Pinpoint the cell where the given text exists, returning its [X, Y] midpoint coordinate. 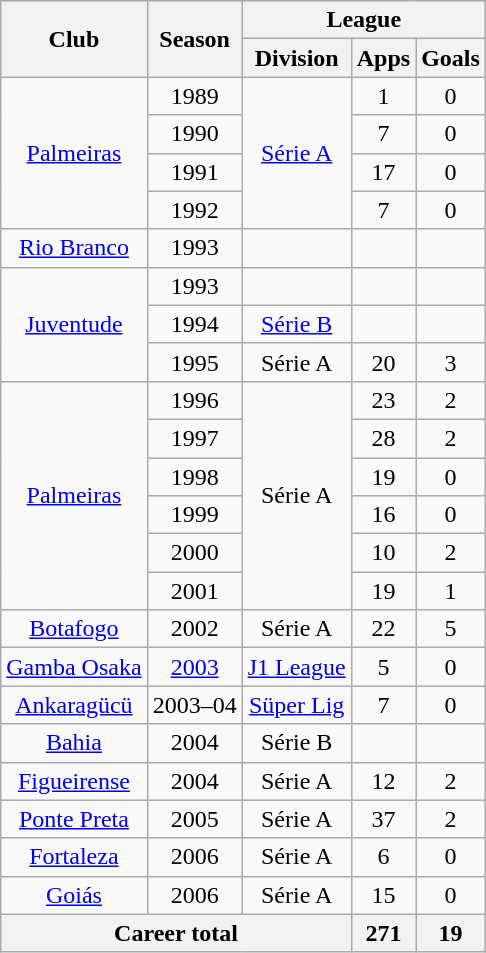
2003 [194, 667]
271 [383, 933]
1989 [194, 96]
10 [383, 553]
Club [74, 39]
37 [383, 819]
2001 [194, 591]
Apps [383, 58]
1990 [194, 134]
1998 [194, 477]
6 [383, 857]
Ankaragücü [74, 705]
Career total [176, 933]
Juventude [74, 324]
1991 [194, 172]
Rio Branco [74, 248]
1997 [194, 438]
2000 [194, 553]
16 [383, 515]
1999 [194, 515]
Fortaleza [74, 857]
20 [383, 362]
Division [296, 58]
17 [383, 172]
1996 [194, 400]
28 [383, 438]
Ponte Preta [74, 819]
Goals [451, 58]
Figueirense [74, 781]
23 [383, 400]
2002 [194, 629]
Gamba Osaka [74, 667]
Bahia [74, 743]
12 [383, 781]
3 [451, 362]
2005 [194, 819]
1992 [194, 210]
Süper Lig [296, 705]
Goiás [74, 895]
Botafogo [74, 629]
1994 [194, 324]
2003–04 [194, 705]
22 [383, 629]
J1 League [296, 667]
League [364, 20]
Season [194, 39]
1995 [194, 362]
15 [383, 895]
